Determine the (x, y) coordinate at the center of the cell enclosing the given text.  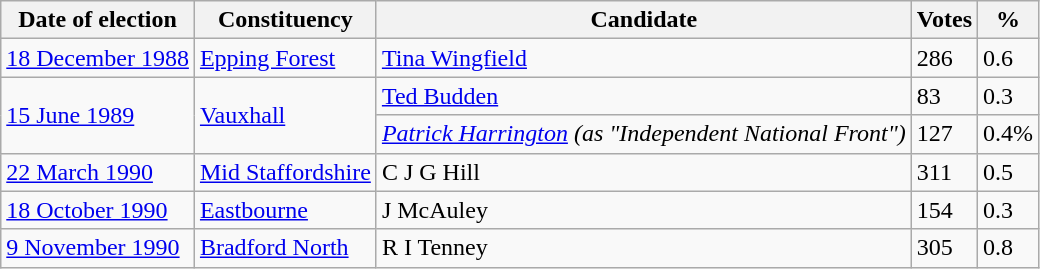
Candidate (644, 20)
154 (944, 210)
Date of election (98, 20)
Constituency (285, 20)
Votes (944, 20)
Eastbourne (285, 210)
R I Tenney (644, 248)
127 (944, 134)
Patrick Harrington (as "Independent National Front") (644, 134)
18 October 1990 (98, 210)
0.6 (1008, 58)
Mid Staffordshire (285, 172)
83 (944, 96)
Epping Forest (285, 58)
Bradford North (285, 248)
Tina Wingfield (644, 58)
C J G Hill (644, 172)
Ted Budden (644, 96)
22 March 1990 (98, 172)
0.8 (1008, 248)
Vauxhall (285, 115)
% (1008, 20)
18 December 1988 (98, 58)
0.5 (1008, 172)
0.4% (1008, 134)
J McAuley (644, 210)
305 (944, 248)
286 (944, 58)
15 June 1989 (98, 115)
311 (944, 172)
9 November 1990 (98, 248)
